Search for the cell housing the specified text and yield its [X, Y] center coordinate. 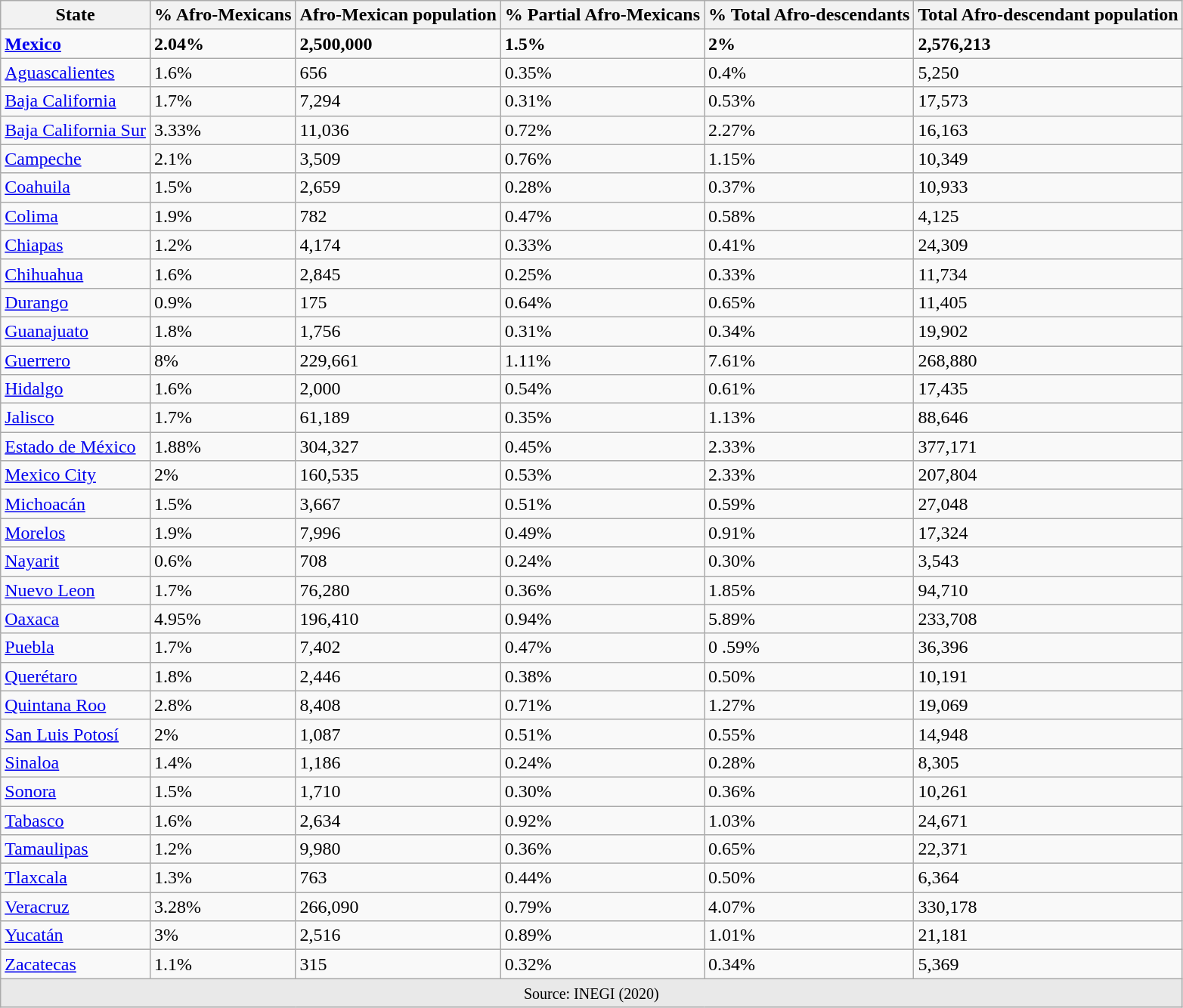
315 [398, 964]
0.54% [602, 389]
0.37% [809, 187]
7,294 [398, 101]
Total Afro-descendant population [1048, 15]
11,405 [1048, 302]
0.4% [809, 73]
17,435 [1048, 389]
0.79% [602, 907]
Oaxaca [76, 619]
3.28% [222, 907]
24,671 [1048, 820]
0.72% [602, 130]
94,710 [1048, 590]
2,500,000 [398, 44]
Guerrero [76, 360]
763 [398, 878]
Sinaloa [76, 762]
2.04% [222, 44]
2,845 [398, 274]
0.41% [809, 245]
3.33% [222, 130]
1.85% [809, 590]
0.25% [602, 274]
4,174 [398, 245]
Campeche [76, 159]
1.88% [222, 447]
19,902 [1048, 331]
1.01% [809, 935]
268,880 [1048, 360]
Quintana Roo [76, 705]
0.92% [602, 820]
5.89% [809, 619]
27,048 [1048, 504]
330,178 [1048, 907]
3,509 [398, 159]
Nuevo Leon [76, 590]
Morelos [76, 533]
19,069 [1048, 705]
Puebla [76, 648]
88,646 [1048, 418]
0.49% [602, 533]
1,087 [398, 734]
Chiapas [76, 245]
14,948 [1048, 734]
16,163 [1048, 130]
Source: INEGI (2020) [591, 993]
Sonora [76, 791]
Yucatán [76, 935]
2,000 [398, 389]
Baja California Sur [76, 130]
1.15% [809, 159]
2,659 [398, 187]
Tlaxcala [76, 878]
Tabasco [76, 820]
229,661 [398, 360]
0.58% [809, 216]
266,090 [398, 907]
1.1% [222, 964]
Michoacán [76, 504]
0.45% [602, 447]
4,125 [1048, 216]
0 .59% [809, 648]
State [76, 15]
377,171 [1048, 447]
8% [222, 360]
11,036 [398, 130]
Durango [76, 302]
1,710 [398, 791]
Mexico [76, 44]
10,349 [1048, 159]
0.44% [602, 878]
2,516 [398, 935]
Hidalgo [76, 389]
Colima [76, 216]
22,371 [1048, 849]
207,804 [1048, 475]
0.55% [809, 734]
708 [398, 561]
2.8% [222, 705]
10,933 [1048, 187]
Jalisco [76, 418]
3,543 [1048, 561]
4.95% [222, 619]
Querétaro [76, 676]
304,327 [398, 447]
0.59% [809, 504]
1.03% [809, 820]
7,996 [398, 533]
8,305 [1048, 762]
233,708 [1048, 619]
61,189 [398, 418]
7.61% [809, 360]
1,756 [398, 331]
1.13% [809, 418]
0.89% [602, 935]
0.38% [602, 676]
2.27% [809, 130]
76,280 [398, 590]
San Luis Potosí [76, 734]
24,309 [1048, 245]
Tamaulipas [76, 849]
Baja California [76, 101]
656 [398, 73]
Veracruz [76, 907]
% Afro-Mexicans [222, 15]
5,250 [1048, 73]
8,408 [398, 705]
175 [398, 302]
% Partial Afro-Mexicans [602, 15]
10,261 [1048, 791]
160,535 [398, 475]
0.32% [602, 964]
1,186 [398, 762]
Coahuila [76, 187]
5,369 [1048, 964]
2,576,213 [1048, 44]
Afro-Mexican population [398, 15]
0.6% [222, 561]
Aguascalientes [76, 73]
17,324 [1048, 533]
0.71% [602, 705]
7,402 [398, 648]
1.11% [602, 360]
0.61% [809, 389]
Guanajuato [76, 331]
0.91% [809, 533]
21,181 [1048, 935]
11,734 [1048, 274]
Chihuahua [76, 274]
2,446 [398, 676]
2,634 [398, 820]
4.07% [809, 907]
3,667 [398, 504]
Estado de México [76, 447]
6,364 [1048, 878]
9,980 [398, 849]
Mexico City [76, 475]
17,573 [1048, 101]
3% [222, 935]
0.76% [602, 159]
1.27% [809, 705]
0.9% [222, 302]
196,410 [398, 619]
0.94% [602, 619]
782 [398, 216]
Nayarit [76, 561]
Zacatecas [76, 964]
36,396 [1048, 648]
1.3% [222, 878]
2.1% [222, 159]
0.64% [602, 302]
10,191 [1048, 676]
1.4% [222, 762]
% Total Afro-descendants [809, 15]
